Output the (x, y) coordinate of the center of the cell containing the given text.  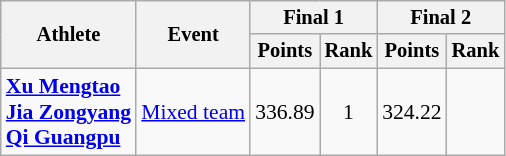
Final 1 (314, 18)
324.22 (412, 112)
Event (193, 34)
Final 2 (440, 18)
Mixed team (193, 112)
336.89 (284, 112)
Athlete (68, 34)
1 (349, 112)
Xu MengtaoJia ZongyangQi Guangpu (68, 112)
